Provide the (X, Y) coordinate of the cell's center where the given text is located.  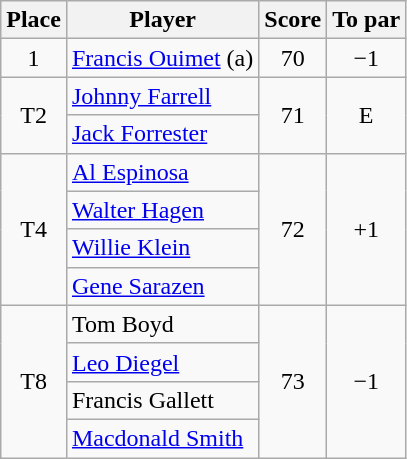
71 (293, 115)
T4 (34, 229)
Jack Forrester (162, 134)
Walter Hagen (162, 210)
72 (293, 229)
Place (34, 20)
Johnny Farrell (162, 96)
1 (34, 58)
To par (366, 20)
73 (293, 381)
Willie Klein (162, 248)
Player (162, 20)
T2 (34, 115)
Francis Ouimet (a) (162, 58)
Tom Boyd (162, 324)
Leo Diegel (162, 362)
+1 (366, 229)
T8 (34, 381)
Al Espinosa (162, 172)
E (366, 115)
Macdonald Smith (162, 438)
70 (293, 58)
Score (293, 20)
Gene Sarazen (162, 286)
Francis Gallett (162, 400)
